Scan for the cell matching the given text and deliver its [x, y] coordinate at center. 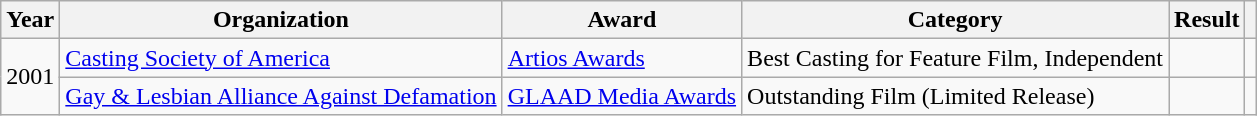
Artios Awards [622, 58]
GLAAD Media Awards [622, 96]
Outstanding Film (Limited Release) [956, 96]
Year [30, 20]
Organization [281, 20]
Gay & Lesbian Alliance Against Defamation [281, 96]
Award [622, 20]
Category [956, 20]
2001 [30, 77]
Best Casting for Feature Film, Independent [956, 58]
Result [1207, 20]
Casting Society of America [281, 58]
